From the cell containing the given text, extract its center point as (x, y) coordinate. 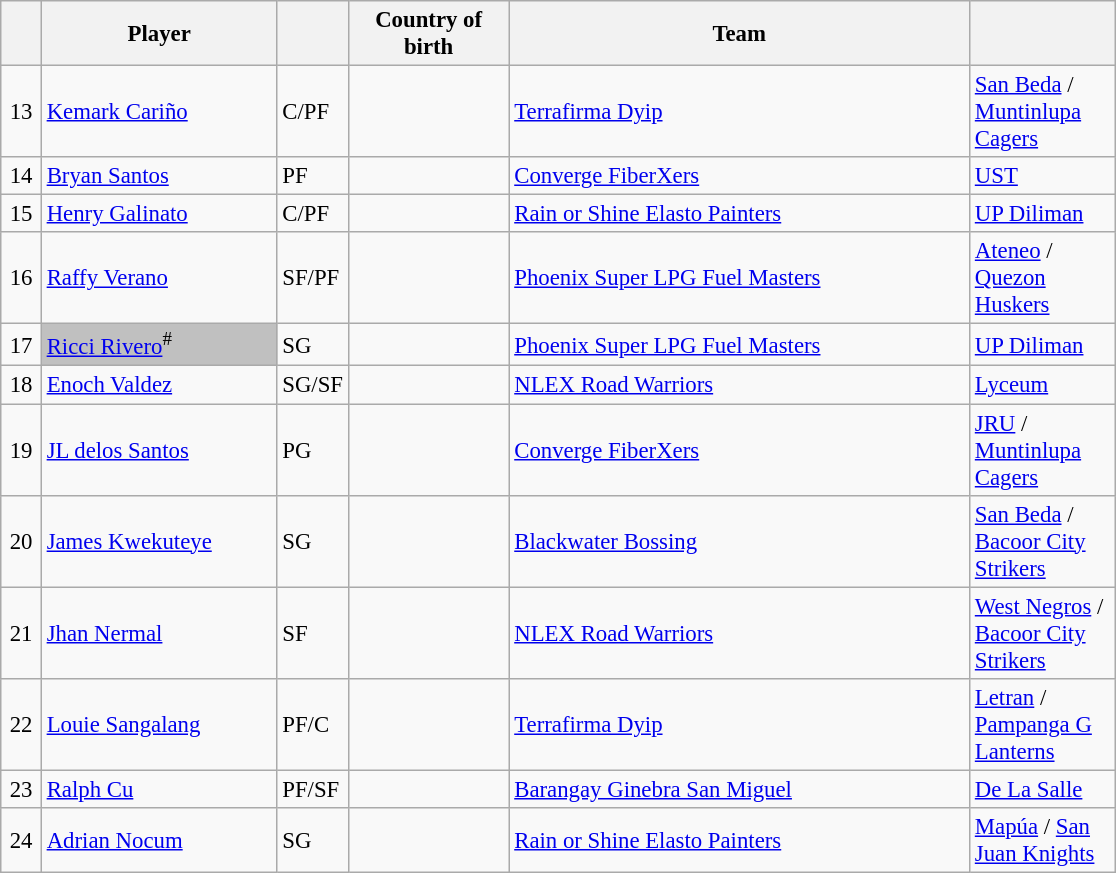
Enoch Valdez (159, 385)
16 (22, 278)
PF/C (312, 724)
De La Salle (1043, 789)
PF/SF (312, 789)
15 (22, 214)
Barangay Ginebra San Miguel (740, 789)
UST (1043, 176)
SF/PF (312, 278)
JRU / Muntinlupa Cagers (1043, 450)
West Negros / Bacoor City Strikers (1043, 633)
19 (22, 450)
James Kwekuteye (159, 541)
San Beda / Bacoor City Strikers (1043, 541)
Blackwater Bossing (740, 541)
Bryan Santos (159, 176)
PG (312, 450)
Adrian Nocum (159, 840)
Kemark Cariño (159, 112)
Ralph Cu (159, 789)
13 (22, 112)
PF (312, 176)
18 (22, 385)
SF (312, 633)
San Beda / Muntinlupa Cagers (1043, 112)
24 (22, 840)
Raffy Verano (159, 278)
23 (22, 789)
Louie Sangalang (159, 724)
14 (22, 176)
Henry Galinato (159, 214)
Lyceum (1043, 385)
Letran / Pampanga G Lanterns (1043, 724)
20 (22, 541)
Ricci Rivero# (159, 345)
Country of birth (428, 34)
21 (22, 633)
Team (740, 34)
17 (22, 345)
Jhan Nermal (159, 633)
Mapúa / San Juan Knights (1043, 840)
22 (22, 724)
JL delos Santos (159, 450)
SG/SF (312, 385)
Player (159, 34)
Ateneo / Quezon Huskers (1043, 278)
